Scan for the cell matching the given text and deliver its (x, y) coordinate at center. 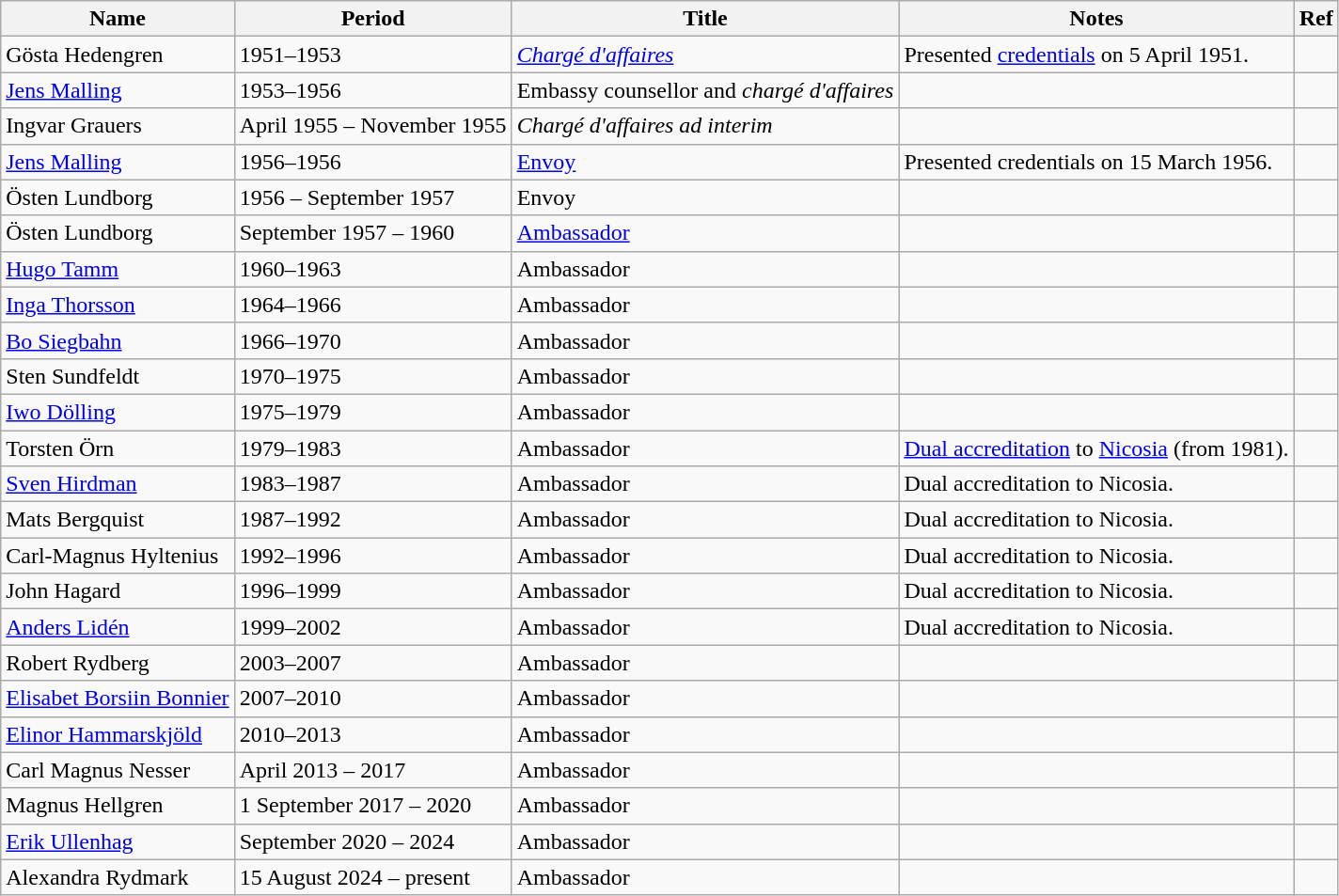
Title (705, 19)
1960–1963 (372, 269)
Name (118, 19)
September 1957 – 1960 (372, 233)
2010–2013 (372, 734)
April 2013 – 2017 (372, 770)
1 September 2017 – 2020 (372, 806)
2007–2010 (372, 699)
1970–1975 (372, 376)
Presented credentials on 15 March 1956. (1096, 162)
15 August 2024 – present (372, 877)
Inga Thorsson (118, 305)
Magnus Hellgren (118, 806)
Embassy counsellor and chargé d'affaires (705, 90)
Anders Lidén (118, 627)
Dual accreditation to Nicosia (from 1981). (1096, 448)
1956 – September 1957 (372, 197)
Carl Magnus Nesser (118, 770)
Presented credentials on 5 April 1951. (1096, 55)
Elisabet Borsiin Bonnier (118, 699)
Elinor Hammarskjöld (118, 734)
2003–2007 (372, 663)
Chargé d'affaires ad interim (705, 126)
Robert Rydberg (118, 663)
1992–1996 (372, 556)
1999–2002 (372, 627)
1966–1970 (372, 340)
1951–1953 (372, 55)
Erik Ullenhag (118, 841)
Gösta Hedengren (118, 55)
Ingvar Grauers (118, 126)
Sten Sundfeldt (118, 376)
1964–1966 (372, 305)
1983–1987 (372, 484)
Notes (1096, 19)
1956–1956 (372, 162)
Chargé d'affaires (705, 55)
Iwo Dölling (118, 412)
Hugo Tamm (118, 269)
1996–1999 (372, 591)
Alexandra Rydmark (118, 877)
John Hagard (118, 591)
September 2020 – 2024 (372, 841)
April 1955 – November 1955 (372, 126)
1987–1992 (372, 520)
Carl-Magnus Hyltenius (118, 556)
Sven Hirdman (118, 484)
Ref (1316, 19)
Torsten Örn (118, 448)
1975–1979 (372, 412)
1979–1983 (372, 448)
1953–1956 (372, 90)
Mats Bergquist (118, 520)
Bo Siegbahn (118, 340)
Period (372, 19)
